Identify which cell holds the provided text, then report its (X, Y) central coordinate. 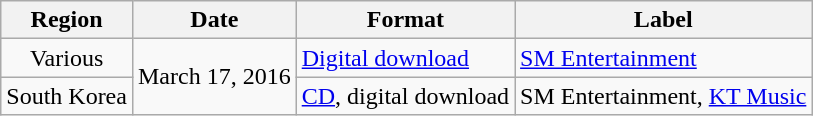
Format (405, 20)
SM Entertainment, KT Music (664, 96)
SM Entertainment (664, 58)
Various (67, 58)
Digital download (405, 58)
CD, digital download (405, 96)
March 17, 2016 (214, 77)
Date (214, 20)
Region (67, 20)
Label (664, 20)
South Korea (67, 96)
